Output the [x, y] coordinate of the center of the cell containing the given text.  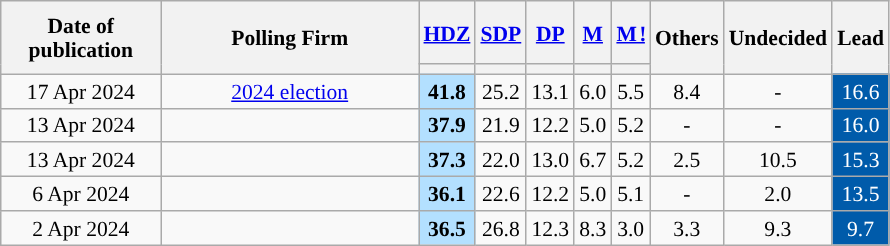
3.0 [630, 228]
13.5 [860, 194]
6.7 [592, 160]
HDZ [446, 32]
15.3 [860, 160]
5.5 [630, 91]
25.2 [500, 91]
Lead [860, 38]
21.9 [500, 125]
16.0 [860, 125]
DP [550, 32]
9.3 [778, 228]
8.3 [592, 228]
2 Apr 2024 [81, 228]
16.6 [860, 91]
9.7 [860, 228]
SDP [500, 32]
37.9 [446, 125]
22.6 [500, 194]
M [592, 32]
17 Apr 2024 [81, 91]
12.3 [550, 228]
Undecided [778, 38]
2024 election [290, 91]
2.5 [687, 160]
13.1 [550, 91]
2.0 [778, 194]
36.5 [446, 228]
M ! [630, 32]
10.5 [778, 160]
26.8 [500, 228]
36.1 [446, 194]
3.3 [687, 228]
13.0 [550, 160]
Date of publication [81, 38]
Others [687, 38]
Polling Firm [290, 38]
6.0 [592, 91]
8.4 [687, 91]
5.1 [630, 194]
22.0 [500, 160]
37.3 [446, 160]
41.8 [446, 91]
6 Apr 2024 [81, 194]
